Extract the (x, y) coordinate from the center of the cell holding the provided text.  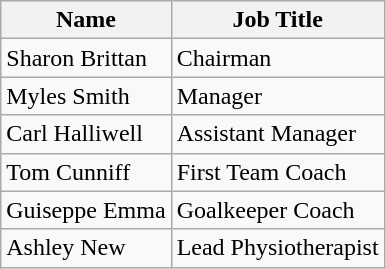
Sharon Brittan (86, 58)
Myles Smith (86, 96)
Guiseppe Emma (86, 210)
Manager (278, 96)
Job Title (278, 20)
Name (86, 20)
Tom Cunniff (86, 172)
Lead Physiotherapist (278, 248)
Carl Halliwell (86, 134)
Goalkeeper Coach (278, 210)
Assistant Manager (278, 134)
First Team Coach (278, 172)
Chairman (278, 58)
Ashley New (86, 248)
